Detect which cell encompasses the target text, then output its [x, y] center coordinate. 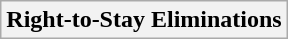
Right-to-Stay Eliminations [144, 20]
